Pinpoint the cell where the given text exists, returning its (X, Y) midpoint coordinate. 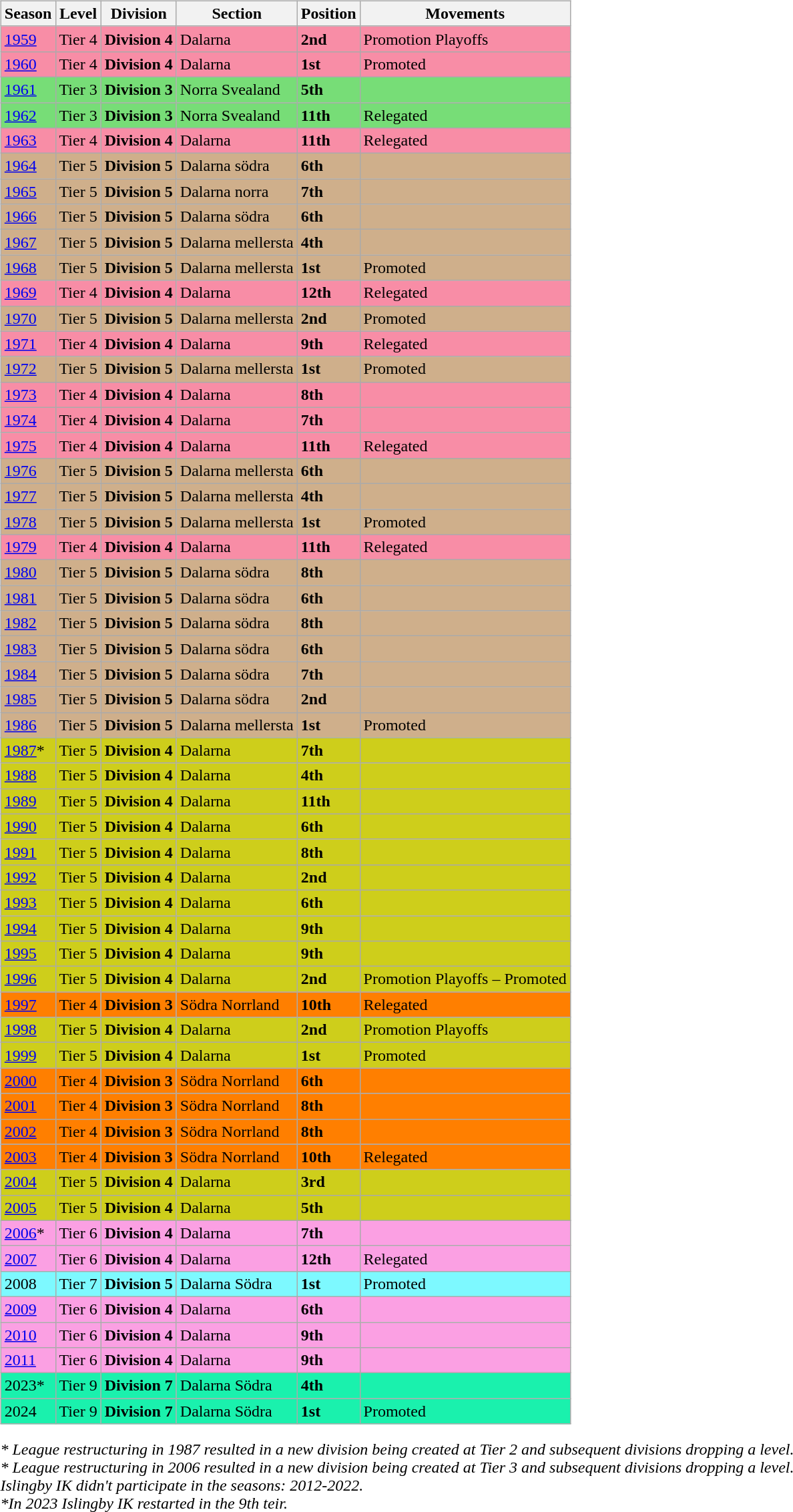
2024 (28, 1411)
2004 (28, 1182)
1981 (28, 598)
1983 (28, 649)
1996 (28, 979)
1971 (28, 344)
1977 (28, 496)
1985 (28, 700)
2006* (28, 1233)
2011 (28, 1360)
1965 (28, 192)
1995 (28, 954)
1988 (28, 776)
1978 (28, 521)
Season (28, 13)
2001 (28, 1106)
1970 (28, 318)
1979 (28, 547)
Dalarna norra (236, 192)
2010 (28, 1334)
1969 (28, 293)
1982 (28, 623)
1993 (28, 903)
1992 (28, 877)
Promotion Playoffs – Promoted (465, 979)
Movements (465, 13)
1987* (28, 750)
2005 (28, 1208)
1966 (28, 217)
1986 (28, 725)
1976 (28, 471)
2003 (28, 1157)
Division (139, 13)
1994 (28, 929)
1962 (28, 115)
1972 (28, 369)
1999 (28, 1055)
1991 (28, 852)
Position (328, 13)
1984 (28, 674)
3rd (328, 1182)
2000 (28, 1081)
1973 (28, 395)
1990 (28, 826)
2008 (28, 1284)
1974 (28, 420)
1998 (28, 1030)
1964 (28, 166)
2007 (28, 1258)
1980 (28, 573)
1960 (28, 64)
1961 (28, 89)
Level (78, 13)
2009 (28, 1309)
Section (236, 13)
Tier 7 (78, 1284)
1967 (28, 242)
1989 (28, 801)
1975 (28, 445)
1997 (28, 1005)
1959 (28, 39)
2002 (28, 1131)
1963 (28, 141)
1968 (28, 268)
2023* (28, 1386)
